Output the (x, y) coordinate of the center of the cell containing the given text.  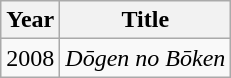
Title (146, 20)
Year (30, 20)
Dōgen no Bōken (146, 58)
2008 (30, 58)
